Find where the given text appears and provide that cell's center as (X, Y) coordinate. 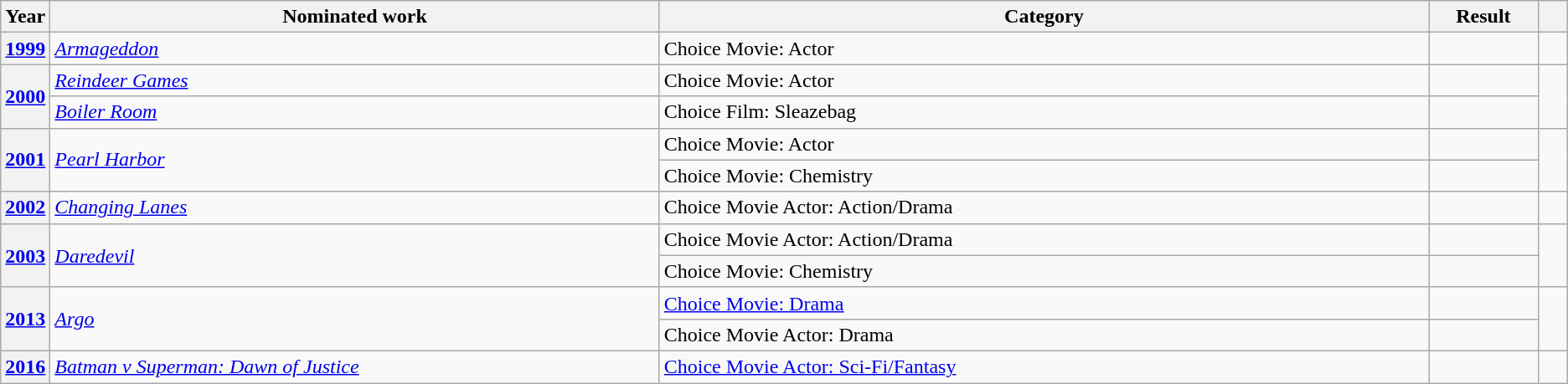
Boiler Room (355, 112)
2000 (25, 96)
Reindeer Games (355, 80)
Batman v Superman: Dawn of Justice (355, 366)
Result (1484, 17)
2013 (25, 319)
Armageddon (355, 49)
Category (1044, 17)
Daredevil (355, 255)
1999 (25, 49)
Choice Movie Actor: Sci-Fi/Fantasy (1044, 366)
Argo (355, 319)
Pearl Harbor (355, 160)
Choice Film: Sleazebag (1044, 112)
Choice Movie: Drama (1044, 303)
Year (25, 17)
2002 (25, 207)
2003 (25, 255)
2016 (25, 366)
Choice Movie Actor: Drama (1044, 335)
Changing Lanes (355, 207)
Nominated work (355, 17)
2001 (25, 160)
